Return [X, Y] of the center of cell containing provided text 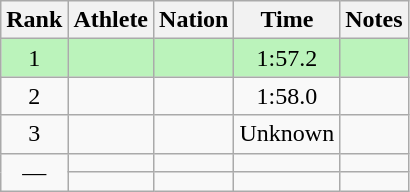
Rank [34, 20]
1 [34, 58]
3 [34, 134]
1:58.0 [287, 96]
Time [287, 20]
Nation [194, 20]
2 [34, 96]
— [34, 172]
Athlete [111, 20]
Unknown [287, 134]
Notes [374, 20]
1:57.2 [287, 58]
